Identify which cell holds the provided text, then report its (x, y) central coordinate. 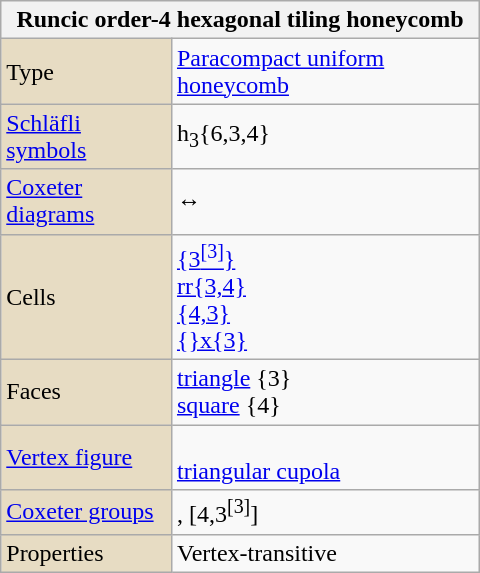
triangular cupola (325, 458)
Vertex figure (86, 458)
{3[3]} rr{3,4} {4,3} {}x{3} (325, 297)
Cells (86, 297)
Coxeter diagrams (86, 202)
Type (86, 72)
, [4,3[3]] (325, 512)
triangle {3}square {4} (325, 392)
Coxeter groups (86, 512)
Runcic order-4 hexagonal tiling honeycomb (240, 20)
h3{6,3,4} (325, 136)
Properties (86, 553)
Vertex-transitive (325, 553)
↔ (325, 202)
Schläfli symbols (86, 136)
Faces (86, 392)
Paracompact uniform honeycomb (325, 72)
